Locate the cell with the specified text and output its [x, y] center coordinate. 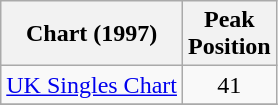
41 [229, 85]
Chart (1997) [92, 34]
PeakPosition [229, 34]
UK Singles Chart [92, 85]
